Return [x, y] of the center of cell containing provided text 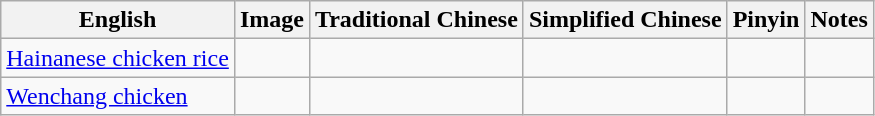
Pinyin [766, 20]
Notes [839, 20]
Image [272, 20]
Wenchang chicken [118, 96]
Simplified Chinese [625, 20]
Hainanese chicken rice [118, 58]
Traditional Chinese [416, 20]
English [118, 20]
